Find where the given text appears and provide that cell's center as (X, Y) coordinate. 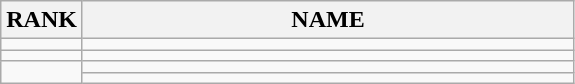
NAME (328, 20)
RANK (42, 20)
